Capture the cell that displays the provided text and extract its (x, y) central coordinate. 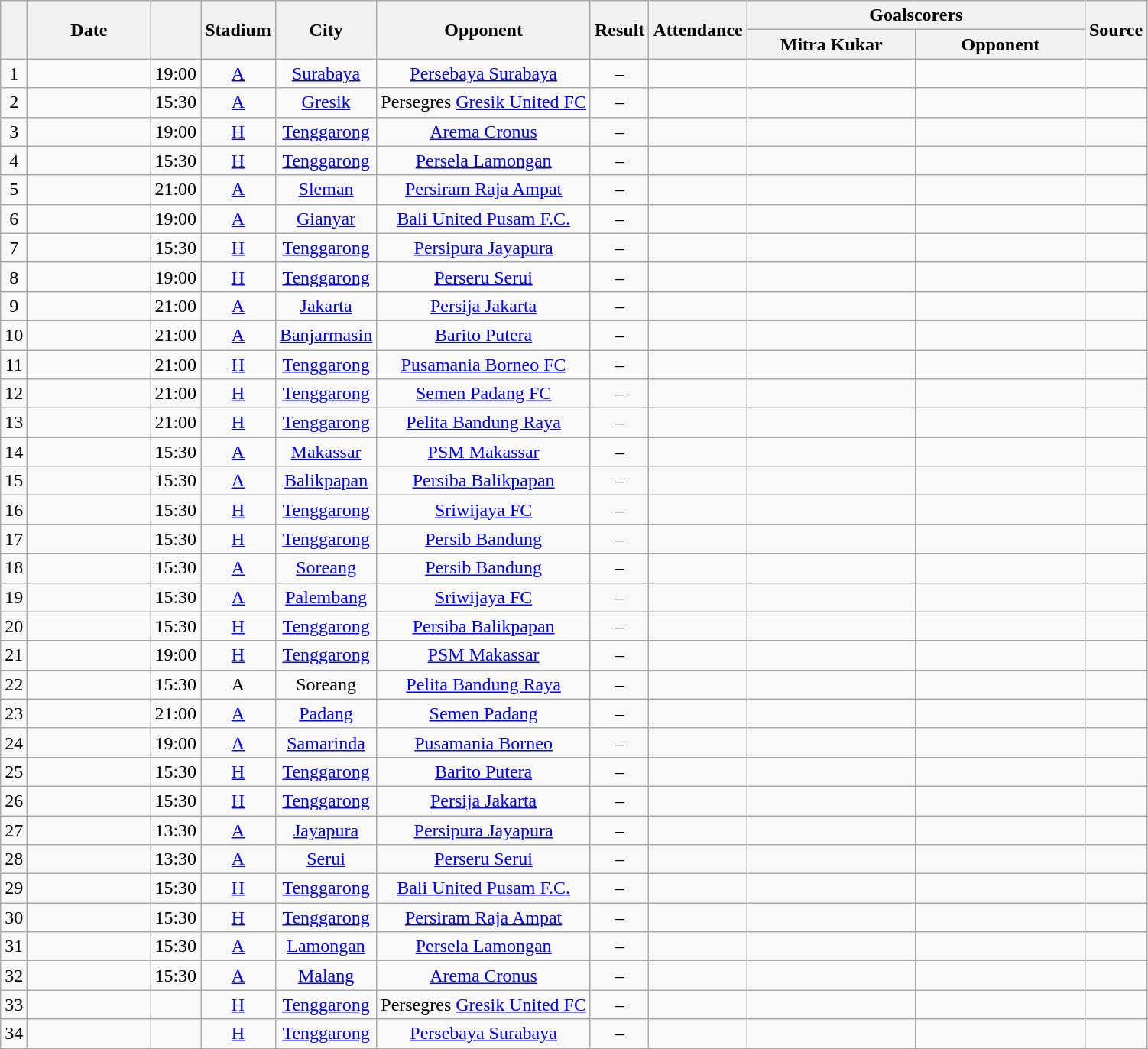
Gianyar (326, 219)
13 (14, 423)
Samarinda (326, 742)
City (326, 30)
11 (14, 365)
33 (14, 1005)
Goalscorers (916, 15)
6 (14, 219)
1 (14, 73)
29 (14, 888)
3 (14, 132)
23 (14, 713)
Attendance (698, 30)
21 (14, 655)
32 (14, 976)
Banjarmasin (326, 335)
22 (14, 684)
Semen Padang (484, 713)
Mitra Kukar (832, 44)
Lamongan (326, 947)
Date (89, 30)
Serui (326, 859)
Palembang (326, 597)
Balikpapan (326, 481)
19 (14, 597)
24 (14, 742)
9 (14, 306)
10 (14, 335)
Source (1116, 30)
7 (14, 248)
14 (14, 452)
18 (14, 568)
16 (14, 510)
Makassar (326, 452)
31 (14, 947)
Pusamania Borneo FC (484, 365)
Sleman (326, 190)
30 (14, 917)
Result (619, 30)
Gresik (326, 102)
Surabaya (326, 73)
Padang (326, 713)
Jakarta (326, 306)
5 (14, 190)
26 (14, 801)
15 (14, 481)
27 (14, 830)
2 (14, 102)
Stadium (238, 30)
12 (14, 394)
25 (14, 771)
Semen Padang FC (484, 394)
Malang (326, 976)
Pusamania Borneo (484, 742)
28 (14, 859)
20 (14, 626)
34 (14, 1034)
8 (14, 277)
4 (14, 161)
17 (14, 539)
Jayapura (326, 830)
